Detect which cell encompasses the target text, then output its (x, y) center coordinate. 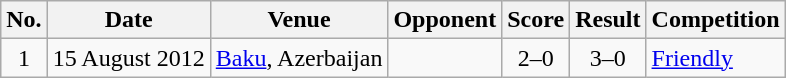
Venue (299, 20)
3–0 (608, 58)
Date (128, 20)
No. (24, 20)
2–0 (536, 58)
Opponent (445, 20)
Competition (716, 20)
15 August 2012 (128, 58)
Result (608, 20)
Friendly (716, 58)
1 (24, 58)
Score (536, 20)
Baku, Azerbaijan (299, 58)
